Pinpoint the cell where the given text exists, returning its (x, y) midpoint coordinate. 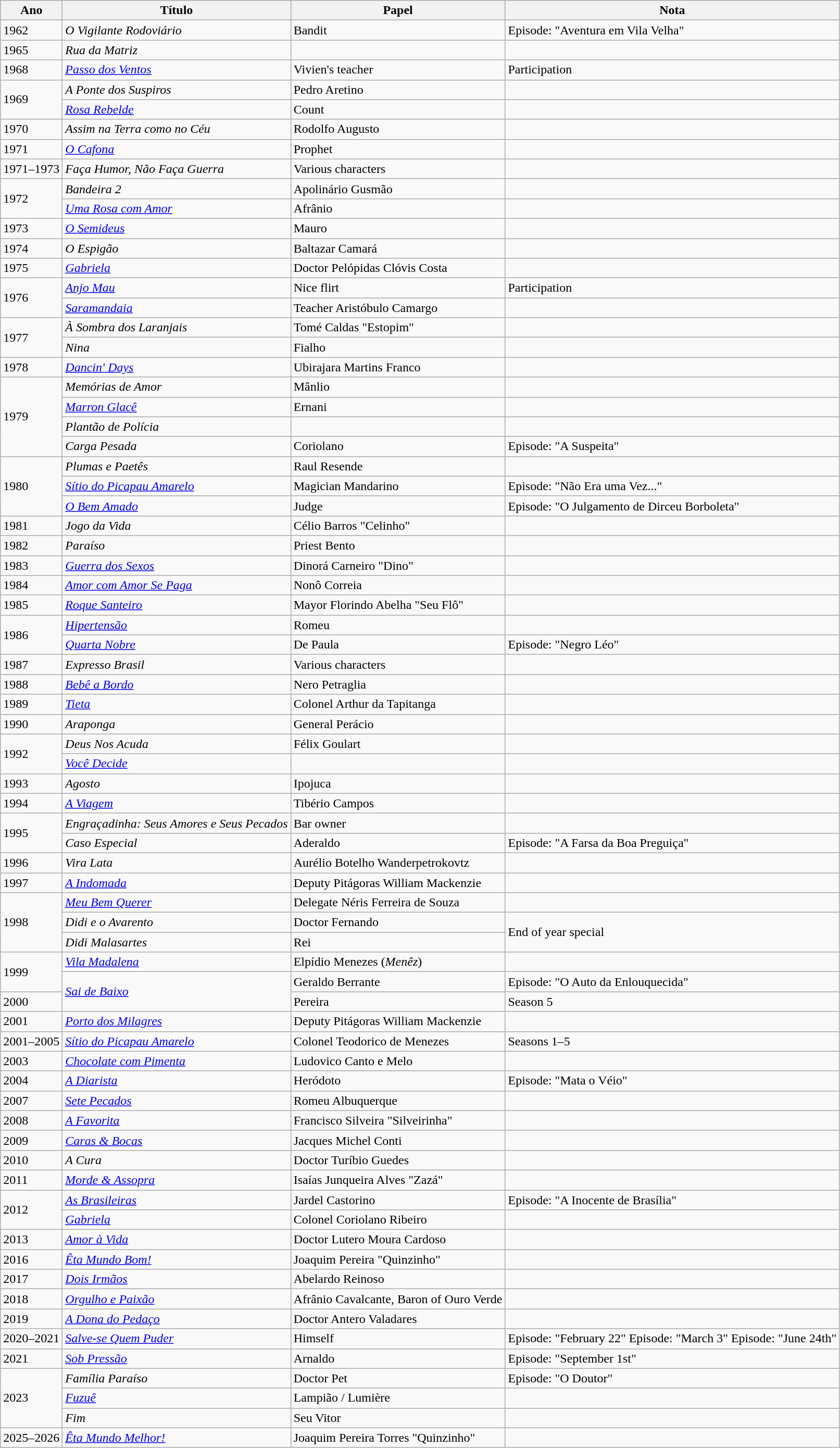
Plumas e Paetês (177, 466)
As Brasileiras (177, 1200)
Ernani (398, 407)
Apolinário Gusmão (398, 189)
1974 (31, 248)
Joaquim Pereira Torres "Quinzinho" (398, 1438)
2016 (31, 1259)
Ipojuca (398, 783)
Aderaldo (398, 843)
1992 (31, 754)
Doctor Pelópidas Clóvis Costa (398, 268)
1999 (31, 972)
Himself (398, 1339)
1995 (31, 833)
Sete Pecados (177, 1101)
Morde & Assopra (177, 1180)
À Sombra dos Laranjais (177, 328)
Tieta (177, 704)
Afrânio Cavalcante, Baron of Ouro Verde (398, 1299)
Chocolate com Pimenta (177, 1061)
Episode: "O Julgamento de Dirceu Borboleta" (672, 506)
1988 (31, 684)
A Viagem (177, 803)
Fuzuê (177, 1398)
Ludovico Canto e Melo (398, 1061)
Nina (177, 347)
Seu Vitor (398, 1418)
Êta Mundo Bom! (177, 1259)
1996 (31, 863)
Êta Mundo Melhor! (177, 1438)
Lampião / Lumière (398, 1398)
Nota (672, 10)
Dancin' Days (177, 367)
Fialho (398, 347)
2025–2026 (31, 1438)
Uma Rosa com Amor (177, 208)
Saramandaia (177, 308)
Count (398, 109)
Tomé Caldas "Estopim" (398, 328)
2011 (31, 1180)
Doctor Turíbio Guedes (398, 1160)
Memórias de Amor (177, 387)
Nero Petraglia (398, 684)
Papel (398, 10)
Caras & Bocas (177, 1140)
Assim na Terra como no Céu (177, 129)
2023 (31, 1398)
Mayor Florindo Abelha "Seu Flô" (398, 605)
Romeu Albuquerque (398, 1101)
1984 (31, 585)
Didi e o Avarento (177, 922)
Doctor Pet (398, 1378)
1979 (31, 417)
Episode: "Não Era uma Vez..." (672, 486)
Episode: "O Auto da Enlouquecida" (672, 982)
1969 (31, 99)
2009 (31, 1140)
Caso Especial (177, 843)
O Semideus (177, 228)
Ubirajara Martins Franco (398, 367)
Romeu (398, 625)
Arnaldo (398, 1358)
Episode: "A Inocente de Brasília" (672, 1200)
1981 (31, 526)
Faça Humor, Não Faça Guerra (177, 169)
Doctor Antero Valadares (398, 1319)
1977 (31, 338)
Fim (177, 1418)
Plantão de Polícia (177, 427)
1975 (31, 268)
Vira Lata (177, 863)
Elpídio Menezes (Menêz) (398, 962)
Célio Barros "Celinho" (398, 526)
A Indomada (177, 883)
Bar owner (398, 823)
2008 (31, 1120)
1989 (31, 704)
1994 (31, 803)
Amor com Amor Se Paga (177, 585)
A Ponte dos Suspiros (177, 90)
Vila Madalena (177, 962)
Quarta Nobre (177, 645)
Dois Irmãos (177, 1279)
Mauro (398, 228)
O Vigilante Rodoviário (177, 30)
Colonel Coriolano Ribeiro (398, 1220)
Passo dos Ventos (177, 70)
2013 (31, 1240)
2017 (31, 1279)
Teacher Aristóbulo Camargo (398, 308)
Didi Malasartes (177, 942)
Doctor Lutero Moura Cardoso (398, 1240)
2003 (31, 1061)
Engraçadinha: Seus Amores e Seus Pecados (177, 823)
Paraíso (177, 545)
2000 (31, 1002)
1997 (31, 883)
A Favorita (177, 1120)
Episode: "Mata o Véio" (672, 1081)
1965 (31, 50)
1985 (31, 605)
Mânlio (398, 387)
Deus Nos Acuda (177, 744)
1970 (31, 129)
Carga Pesada (177, 446)
Bandit (398, 30)
1990 (31, 724)
2018 (31, 1299)
Colonel Arthur da Tapitanga (398, 704)
2010 (31, 1160)
Expresso Brasil (177, 665)
Rodolfo Augusto (398, 129)
Francisco Silveira "Silveirinha" (398, 1120)
Doctor Fernando (398, 922)
Abelardo Reinoso (398, 1279)
Jacques Michel Conti (398, 1140)
O Cafona (177, 149)
Afrânio (398, 208)
Isaías Junqueira Alves "Zazá" (398, 1180)
2012 (31, 1209)
Seasons 1–5 (672, 1041)
A Dona do Pedaço (177, 1319)
Baltazar Camará (398, 248)
Joaquim Pereira "Quinzinho" (398, 1259)
2021 (31, 1358)
Nonô Correia (398, 585)
Bebê a Bordo (177, 684)
Título (177, 10)
O Espigão (177, 248)
Hipertensão (177, 625)
2020–2021 (31, 1339)
Rosa Rebelde (177, 109)
1987 (31, 665)
2004 (31, 1081)
1993 (31, 783)
Orgulho e Paixão (177, 1299)
Sob Pressão (177, 1358)
Magician Mandarino (398, 486)
Agosto (177, 783)
Félix Goulart (398, 744)
Pedro Aretino (398, 90)
Season 5 (672, 1002)
1976 (31, 298)
1983 (31, 565)
1972 (31, 198)
Episode: "February 22" Episode: "March 3" Episode: "June 24th" (672, 1339)
Porto dos Milagres (177, 1021)
Guerra dos Sexos (177, 565)
A Diarista (177, 1081)
Jogo da Vida (177, 526)
1982 (31, 545)
1973 (31, 228)
Episode: "Negro Léo" (672, 645)
O Bem Amado (177, 506)
Judge (398, 506)
Anjo Mau (177, 288)
Amor à Vida (177, 1240)
Episode: "A Suspeita" (672, 446)
Priest Bento (398, 545)
Heródoto (398, 1081)
Coriolano (398, 446)
Sai de Baixo (177, 992)
1968 (31, 70)
Dinorá Carneiro "Dino" (398, 565)
1978 (31, 367)
Episode: "O Doutor" (672, 1378)
Salve-se Quem Puder (177, 1339)
2007 (31, 1101)
1971 (31, 149)
2001–2005 (31, 1041)
Nice flirt (398, 288)
Colonel Teodorico de Menezes (398, 1041)
Episode: "A Farsa da Boa Preguiça" (672, 843)
Geraldo Berrante (398, 982)
1980 (31, 486)
Pereira (398, 1002)
Episode: "Aventura em Vila Velha" (672, 30)
Jardel Castorino (398, 1200)
End of year special (672, 932)
1986 (31, 635)
2001 (31, 1021)
Ano (31, 10)
Prophet (398, 149)
Roque Santeiro (177, 605)
A Cura (177, 1160)
1998 (31, 922)
Delegate Néris Ferreira de Souza (398, 903)
Aurélio Botelho Wanderpetrokovtz (398, 863)
Araponga (177, 724)
Bandeira 2 (177, 189)
De Paula (398, 645)
Família Paraíso (177, 1378)
Marron Glacê (177, 407)
1962 (31, 30)
Raul Resende (398, 466)
Tibério Campos (398, 803)
Vivien's teacher (398, 70)
1971–1973 (31, 169)
Você Decide (177, 764)
Episode: "September 1st" (672, 1358)
Meu Bem Querer (177, 903)
Rei (398, 942)
General Perácio (398, 724)
Rua da Matriz (177, 50)
2019 (31, 1319)
